Detect which cell encompasses the target text, then output its [x, y] center coordinate. 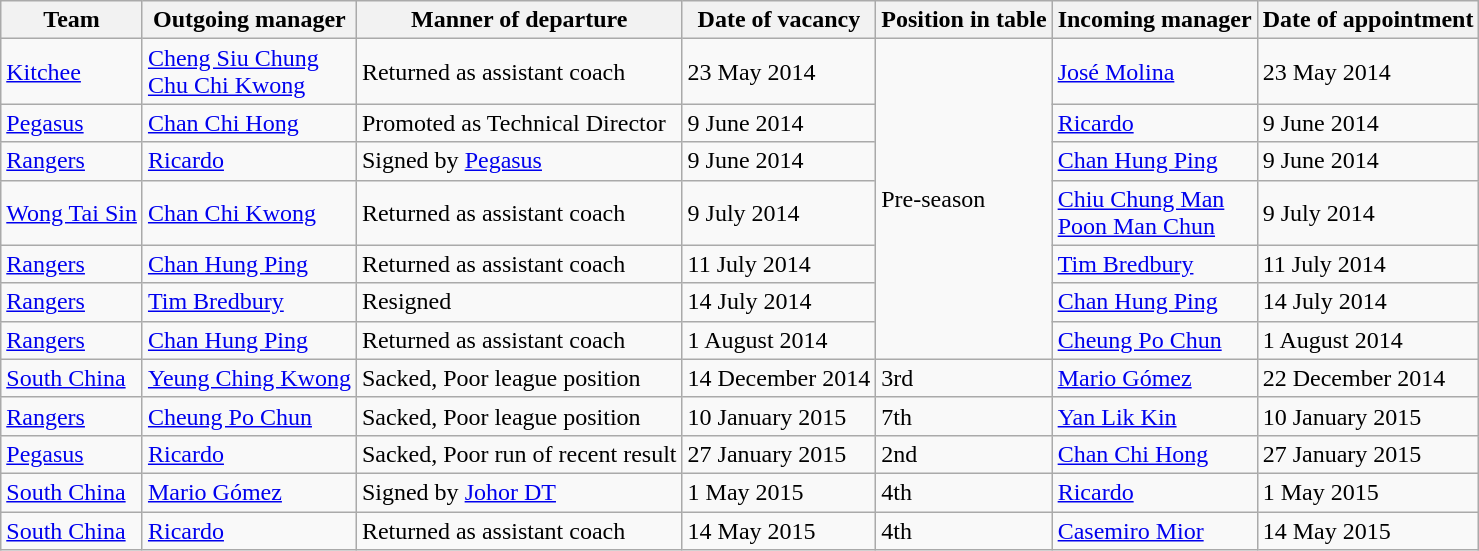
Date of vacancy [779, 20]
Position in table [964, 20]
Date of appointment [1368, 20]
Manner of departure [519, 20]
3rd [964, 378]
2nd [964, 454]
Signed by Johor DT [519, 492]
Promoted as Technical Director [519, 123]
Chan Chi Kwong [249, 212]
Cheng Siu ChungChu Chi Kwong [249, 72]
José Molina [1154, 72]
Incoming manager [1154, 20]
22 December 2014 [1368, 378]
7th [964, 416]
Wong Tai Sin [72, 212]
Team [72, 20]
Yeung Ching Kwong [249, 378]
Yan Lik Kin [1154, 416]
Sacked, Poor run of recent result [519, 454]
Casemiro Mior [1154, 531]
Outgoing manager [249, 20]
Signed by Pegasus [519, 161]
Kitchee [72, 72]
Pre-season [964, 199]
14 December 2014 [779, 378]
Chiu Chung ManPoon Man Chun [1154, 212]
Resigned [519, 302]
